Return the [x, y] coordinate for the center point of the cell that contains the specified text.  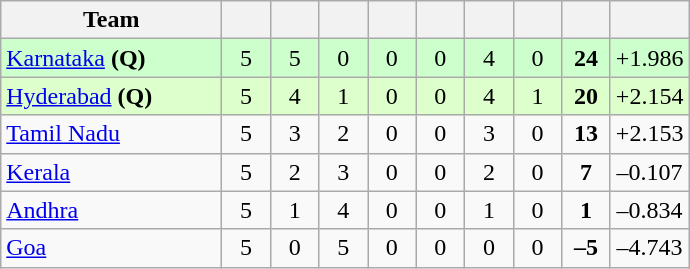
20 [586, 96]
–4.743 [650, 248]
24 [586, 58]
–5 [586, 248]
Andhra [112, 210]
Hyderabad (Q) [112, 96]
+2.153 [650, 134]
Tamil Nadu [112, 134]
Team [112, 20]
Goa [112, 248]
+2.154 [650, 96]
–0.834 [650, 210]
–0.107 [650, 172]
13 [586, 134]
Kerala [112, 172]
+1.986 [650, 58]
7 [586, 172]
Karnataka (Q) [112, 58]
